Provide the (X, Y) coordinate of the cell's center where the given text is located.  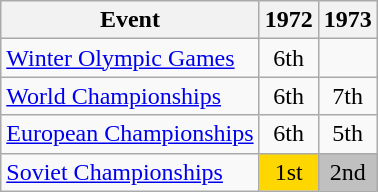
Soviet Championships (130, 172)
European Championships (130, 134)
Winter Olympic Games (130, 58)
1st (288, 172)
5th (348, 134)
2nd (348, 172)
Event (130, 20)
1972 (288, 20)
1973 (348, 20)
7th (348, 96)
World Championships (130, 96)
